Return (X, Y) of the center of cell containing provided text 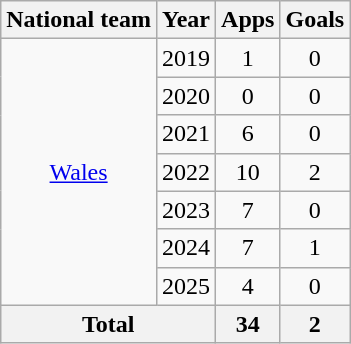
2023 (186, 210)
2022 (186, 172)
National team (79, 20)
Wales (79, 172)
Year (186, 20)
Goals (315, 20)
34 (248, 324)
2021 (186, 134)
Total (108, 324)
4 (248, 286)
10 (248, 172)
2019 (186, 58)
Apps (248, 20)
2025 (186, 286)
6 (248, 134)
2020 (186, 96)
2024 (186, 248)
